Determine the [X, Y] coordinate at the center of the cell enclosing the given text.  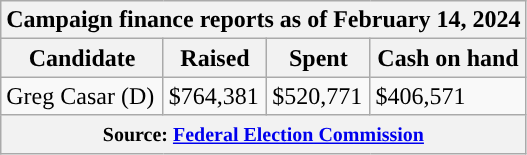
Source: Federal Election Commission [264, 134]
Spent [318, 58]
Cash on hand [448, 58]
Greg Casar (D) [82, 96]
$406,571 [448, 96]
Raised [214, 58]
$764,381 [214, 96]
$520,771 [318, 96]
Campaign finance reports as of February 14, 2024 [264, 20]
Candidate [82, 58]
